Output the [X, Y] coordinate of the center of the cell containing the given text.  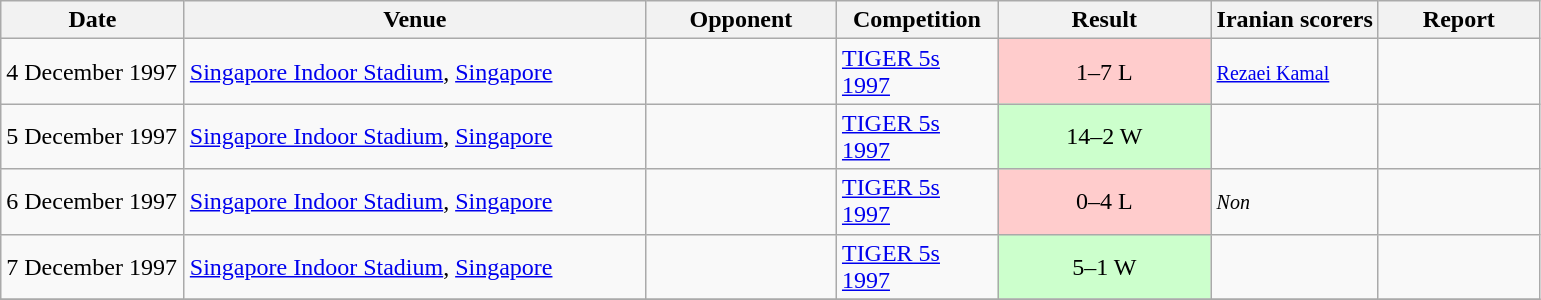
Result [1105, 20]
14–2 W [1105, 136]
Report [1458, 20]
Opponent [740, 20]
7 December 1997 [93, 266]
Rezaei Kamal [1294, 72]
5 December 1997 [93, 136]
Non [1294, 202]
0–4 L [1105, 202]
5–1 W [1105, 266]
Competition [916, 20]
Venue [414, 20]
4 December 1997 [93, 72]
Date [93, 20]
Iranian scorers [1294, 20]
6 December 1997 [93, 202]
1–7 L [1105, 72]
